Return [x, y] of the center of cell containing provided text 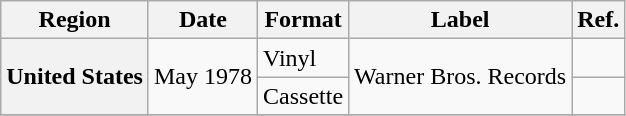
Vinyl [304, 58]
Label [460, 20]
Warner Bros. Records [460, 77]
Format [304, 20]
Cassette [304, 96]
Region [75, 20]
Date [202, 20]
May 1978 [202, 77]
Ref. [598, 20]
United States [75, 77]
